Provide the (x, y) coordinate of the cell's center where the given text is located.  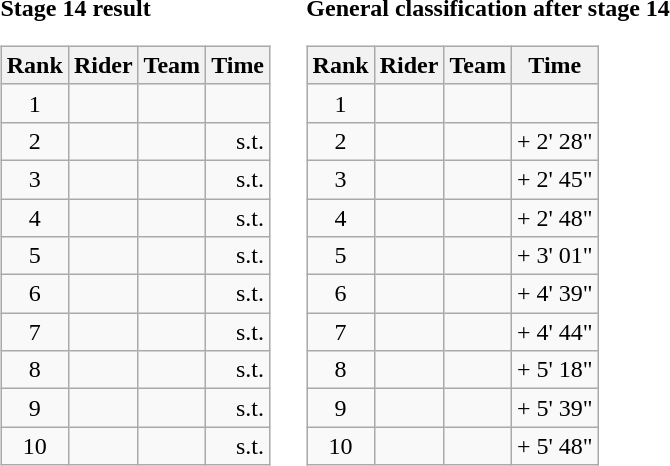
+ 5' 39" (554, 408)
+ 4' 39" (554, 294)
+ 4' 44" (554, 332)
+ 5' 48" (554, 446)
+ 2' 48" (554, 217)
+ 3' 01" (554, 256)
+ 5' 18" (554, 370)
+ 2' 45" (554, 179)
+ 2' 28" (554, 141)
